Identify which cell holds the provided text, then report its (X, Y) central coordinate. 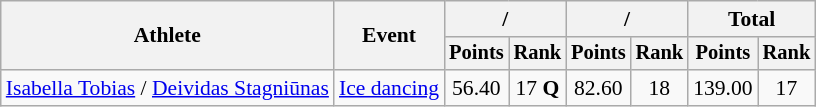
17 (787, 88)
56.40 (476, 88)
Athlete (168, 36)
Event (389, 36)
Isabella Tobias / Deividas Stagniūnas (168, 88)
Ice dancing (389, 88)
18 (660, 88)
17 Q (538, 88)
139.00 (722, 88)
Total (752, 19)
82.60 (598, 88)
